Pinpoint the cell where the given text exists, returning its (x, y) midpoint coordinate. 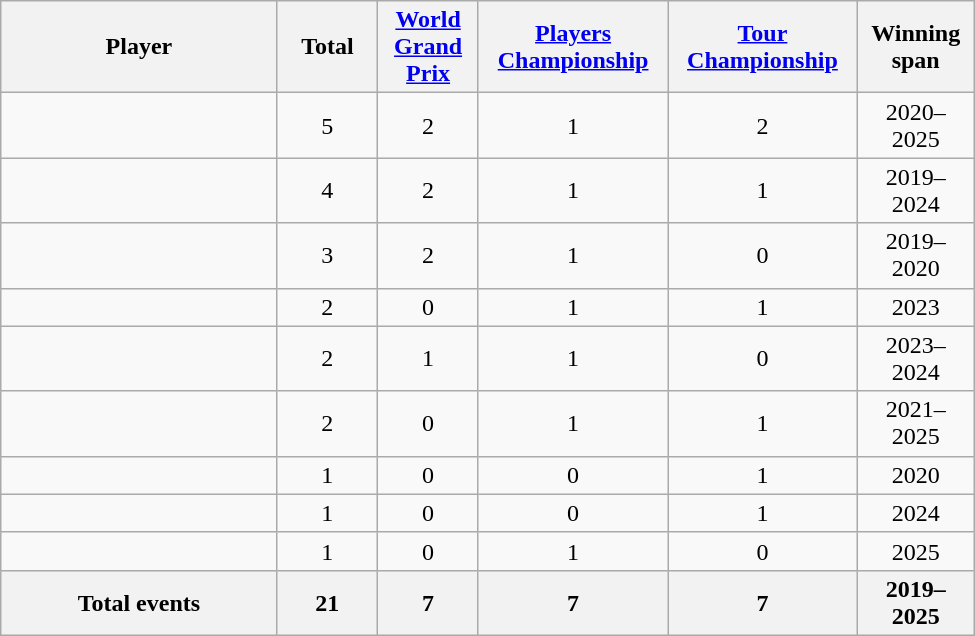
Total (328, 47)
Winningspan (916, 47)
2024 (916, 513)
2020 (916, 475)
4 (328, 190)
2021–2025 (916, 424)
World Grand Prix (428, 47)
5 (328, 126)
Player (139, 47)
21 (328, 602)
2019–2025 (916, 602)
2019–2024 (916, 190)
Players Championship (572, 47)
2019–2020 (916, 256)
Total events (139, 602)
Tour Championship (762, 47)
3 (328, 256)
2023–2024 (916, 358)
2020–2025 (916, 126)
2023 (916, 307)
2025 (916, 551)
